Pinpoint the cell where the given text exists, returning its (x, y) midpoint coordinate. 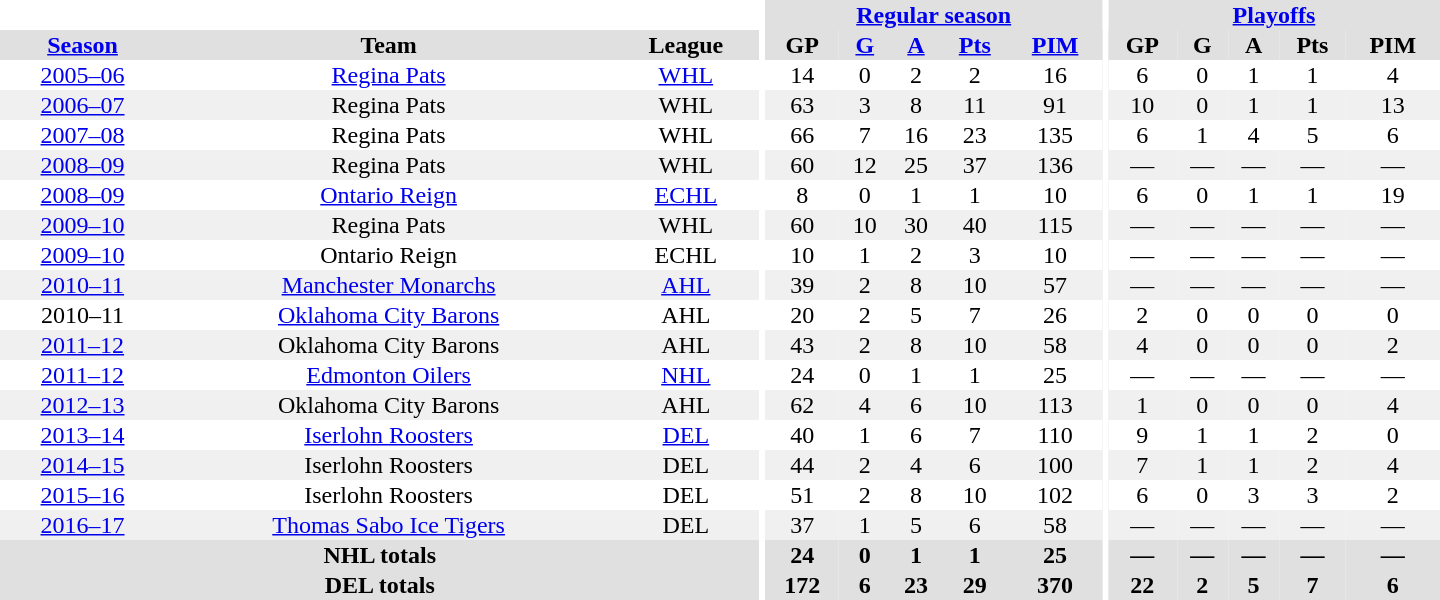
19 (1393, 195)
2005–06 (82, 75)
44 (802, 465)
2016–17 (82, 525)
91 (1055, 105)
57 (1055, 285)
11 (975, 105)
2006–07 (82, 105)
30 (916, 225)
NHL totals (380, 555)
135 (1055, 135)
Manchester Monarchs (388, 285)
63 (802, 105)
26 (1055, 315)
2013–14 (82, 435)
9 (1142, 435)
2007–08 (82, 135)
172 (802, 585)
Thomas Sabo Ice Tigers (388, 525)
Season (82, 45)
14 (802, 75)
370 (1055, 585)
113 (1055, 405)
2014–15 (82, 465)
Regular season (934, 15)
110 (1055, 435)
136 (1055, 165)
20 (802, 315)
12 (864, 165)
102 (1055, 495)
13 (1393, 105)
NHL (686, 375)
43 (802, 345)
2012–13 (82, 405)
Edmonton Oilers (388, 375)
66 (802, 135)
115 (1055, 225)
29 (975, 585)
51 (802, 495)
Playoffs (1274, 15)
22 (1142, 585)
39 (802, 285)
100 (1055, 465)
League (686, 45)
62 (802, 405)
Team (388, 45)
DEL totals (380, 585)
2015–16 (82, 495)
